Identify which cell holds the provided text, then report its (x, y) central coordinate. 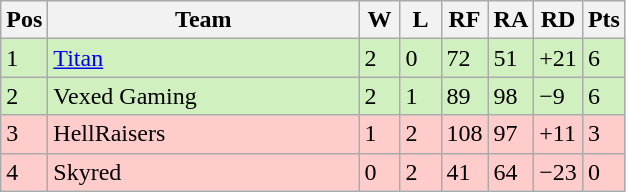
4 (24, 172)
89 (464, 96)
64 (511, 172)
−23 (558, 172)
HellRaisers (204, 134)
51 (511, 58)
Team (204, 20)
L (420, 20)
97 (511, 134)
+21 (558, 58)
Pts (604, 20)
RD (558, 20)
41 (464, 172)
Skyred (204, 172)
Vexed Gaming (204, 96)
+11 (558, 134)
RF (464, 20)
RA (511, 20)
W (380, 20)
Titan (204, 58)
72 (464, 58)
108 (464, 134)
98 (511, 96)
−9 (558, 96)
Pos (24, 20)
